Provide the (X, Y) coordinate of the cell's center where the given text is located.  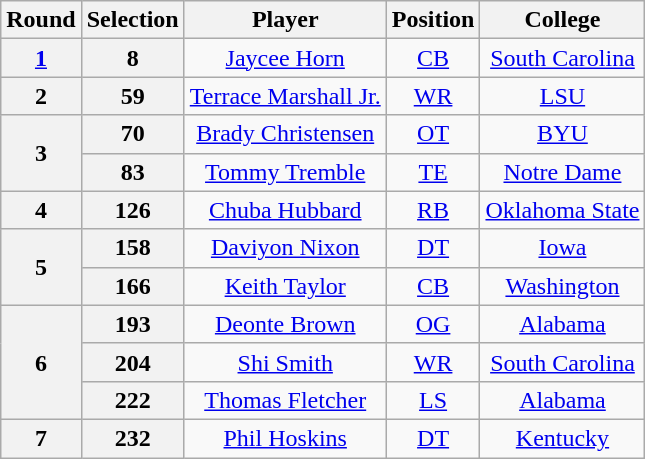
2 (41, 96)
TE (433, 172)
158 (132, 248)
Chuba Hubbard (285, 210)
70 (132, 134)
Washington (562, 286)
Jaycee Horn (285, 58)
Notre Dame (562, 172)
222 (132, 400)
Round (41, 20)
LS (433, 400)
Oklahoma State (562, 210)
College (562, 20)
204 (132, 362)
4 (41, 210)
Selection (132, 20)
Keith Taylor (285, 286)
232 (132, 438)
3 (41, 153)
1 (41, 58)
5 (41, 267)
LSU (562, 96)
8 (132, 58)
Player (285, 20)
Iowa (562, 248)
Daviyon Nixon (285, 248)
BYU (562, 134)
Brady Christensen (285, 134)
7 (41, 438)
OG (433, 324)
83 (132, 172)
OT (433, 134)
Kentucky (562, 438)
Position (433, 20)
RB (433, 210)
Terrace Marshall Jr. (285, 96)
193 (132, 324)
Tommy Tremble (285, 172)
Deonte Brown (285, 324)
6 (41, 362)
Shi Smith (285, 362)
Phil Hoskins (285, 438)
Thomas Fletcher (285, 400)
166 (132, 286)
59 (132, 96)
126 (132, 210)
